Locate the cell with the specified text and output its (x, y) center coordinate. 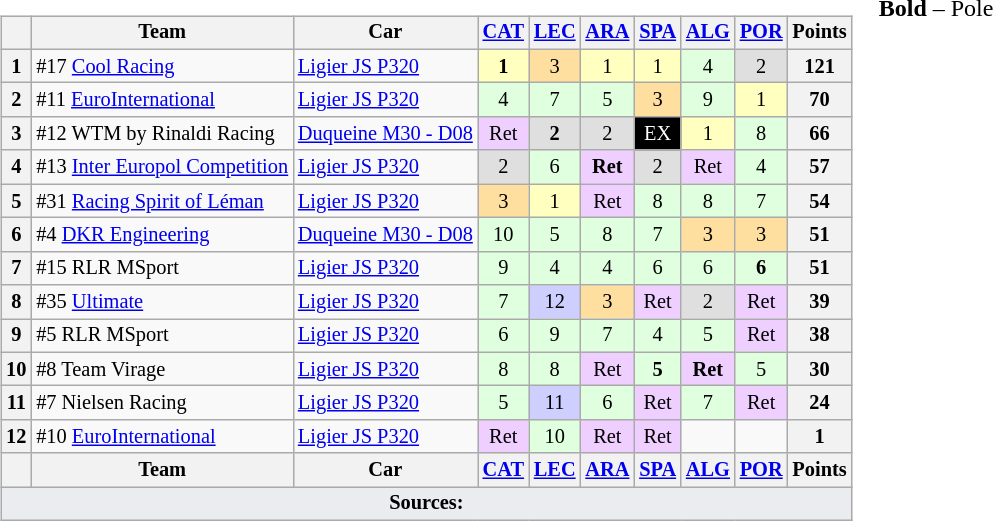
121 (820, 66)
66 (820, 134)
#13 Inter Europol Competition (162, 167)
30 (820, 369)
#10 EuroInternational (162, 437)
38 (820, 336)
#31 Racing Spirit of Léman (162, 201)
#12 WTM by Rinaldi Racing (162, 134)
#17 Cool Racing (162, 66)
#35 Ultimate (162, 302)
#4 DKR Engineering (162, 235)
#11 EuroInternational (162, 100)
#15 RLR MSport (162, 268)
39 (820, 302)
EX (658, 134)
#5 RLR MSport (162, 336)
70 (820, 100)
Sources: (426, 504)
24 (820, 403)
#7 Nielsen Racing (162, 403)
57 (820, 167)
54 (820, 201)
#8 Team Virage (162, 369)
